Pinpoint the cell where the given text exists, returning its (x, y) midpoint coordinate. 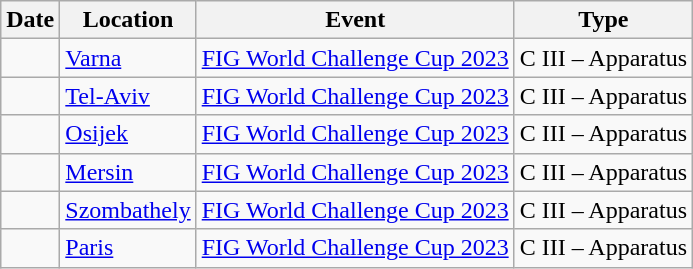
Location (128, 20)
Szombathely (128, 210)
Tel-Aviv (128, 96)
Paris (128, 248)
Date (30, 20)
Osijek (128, 134)
Varna (128, 58)
Type (603, 20)
Mersin (128, 172)
Event (355, 20)
